Scan for the cell matching the given text and deliver its [x, y] coordinate at center. 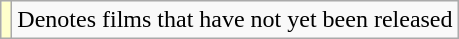
Denotes films that have not yet been released [235, 20]
